Detect which cell encompasses the target text, then output its [x, y] center coordinate. 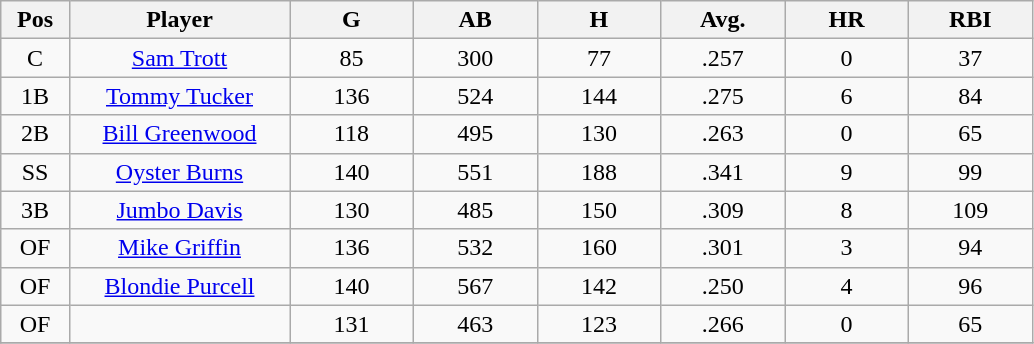
463 [475, 324]
SS [36, 172]
9 [847, 172]
.301 [723, 248]
Oyster Burns [179, 172]
495 [475, 134]
.309 [723, 210]
.257 [723, 58]
4 [847, 286]
6 [847, 96]
551 [475, 172]
118 [352, 134]
96 [970, 286]
524 [475, 96]
.263 [723, 134]
85 [352, 58]
37 [970, 58]
Sam Trott [179, 58]
485 [475, 210]
3B [36, 210]
94 [970, 248]
188 [599, 172]
532 [475, 248]
123 [599, 324]
142 [599, 286]
Player [179, 20]
1B [36, 96]
G [352, 20]
Avg. [723, 20]
8 [847, 210]
Pos [36, 20]
AB [475, 20]
RBI [970, 20]
H [599, 20]
Bill Greenwood [179, 134]
.250 [723, 286]
HR [847, 20]
84 [970, 96]
.266 [723, 324]
Blondie Purcell [179, 286]
Jumbo Davis [179, 210]
109 [970, 210]
2B [36, 134]
567 [475, 286]
3 [847, 248]
C [36, 58]
144 [599, 96]
150 [599, 210]
99 [970, 172]
77 [599, 58]
160 [599, 248]
Tommy Tucker [179, 96]
131 [352, 324]
300 [475, 58]
.275 [723, 96]
Mike Griffin [179, 248]
.341 [723, 172]
